Capture the cell that displays the provided text and extract its [x, y] central coordinate. 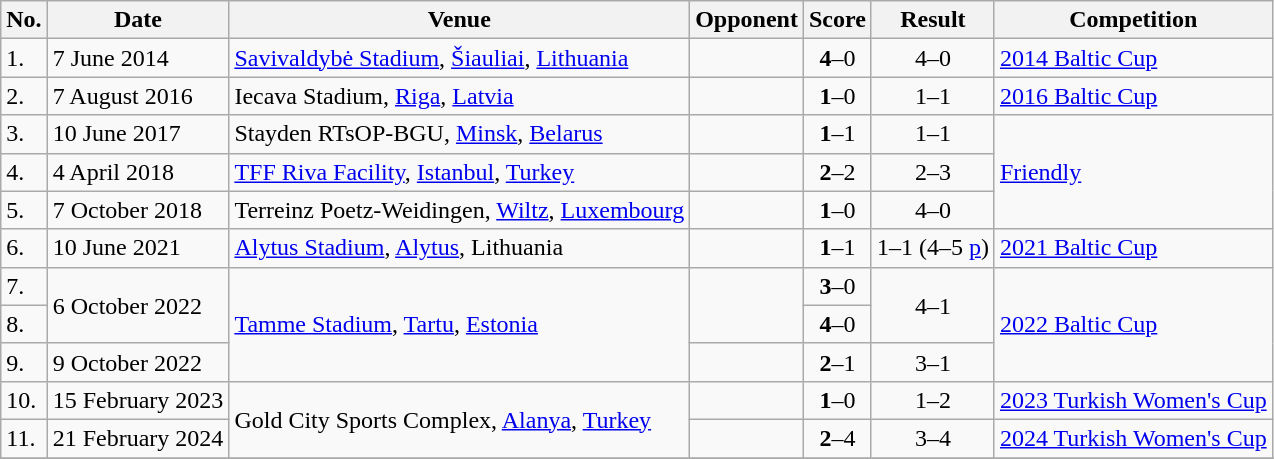
Gold City Sports Complex, Alanya, Turkey [460, 419]
7 October 2018 [138, 210]
4 April 2018 [138, 172]
Date [138, 20]
Terreinz Poetz-Weidingen, Wiltz, Luxembourg [460, 210]
2016 Baltic Cup [1133, 96]
Result [932, 20]
2022 Baltic Cup [1133, 324]
2021 Baltic Cup [1133, 248]
Venue [460, 20]
21 February 2024 [138, 438]
3–4 [932, 438]
Savivaldybė Stadium, Šiauliai, Lithuania [460, 58]
4–1 [932, 305]
10 June 2017 [138, 134]
2–1 [837, 362]
3. [24, 134]
2–2 [837, 172]
Opponent [747, 20]
10. [24, 400]
Score [837, 20]
15 February 2023 [138, 400]
Stayden RTsOP-BGU, Minsk, Belarus [460, 134]
7. [24, 286]
2–4 [837, 438]
6 October 2022 [138, 305]
7 June 2014 [138, 58]
10 June 2021 [138, 248]
2014 Baltic Cup [1133, 58]
No. [24, 20]
2–3 [932, 172]
Iecava Stadium, Riga, Latvia [460, 96]
9 October 2022 [138, 362]
7 August 2016 [138, 96]
2024 Turkish Women's Cup [1133, 438]
11. [24, 438]
3–1 [932, 362]
9. [24, 362]
1–1 (4–5 p) [932, 248]
3–0 [837, 286]
Competition [1133, 20]
Friendly [1133, 172]
2023 Turkish Women's Cup [1133, 400]
8. [24, 324]
1–2 [932, 400]
Alytus Stadium, Alytus, Lithuania [460, 248]
5. [24, 210]
6. [24, 248]
TFF Riva Facility, Istanbul, Turkey [460, 172]
1. [24, 58]
4. [24, 172]
2. [24, 96]
Tamme Stadium, Tartu, Estonia [460, 324]
